Search for the cell housing the specified text and yield its (X, Y) center coordinate. 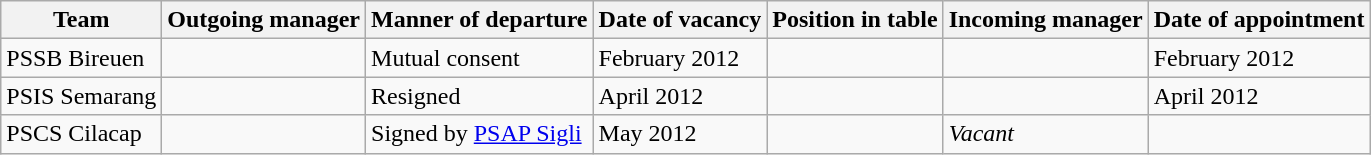
Resigned (480, 96)
PSCS Cilacap (82, 134)
PSSB Bireuen (82, 58)
Date of vacancy (680, 20)
Outgoing manager (264, 20)
PSIS Semarang (82, 96)
Mutual consent (480, 58)
Team (82, 20)
Position in table (855, 20)
Vacant (1046, 134)
Manner of departure (480, 20)
May 2012 (680, 134)
Incoming manager (1046, 20)
Date of appointment (1259, 20)
Signed by PSAP Sigli (480, 134)
